Extract the (X, Y) coordinate from the center of the cell holding the provided text.  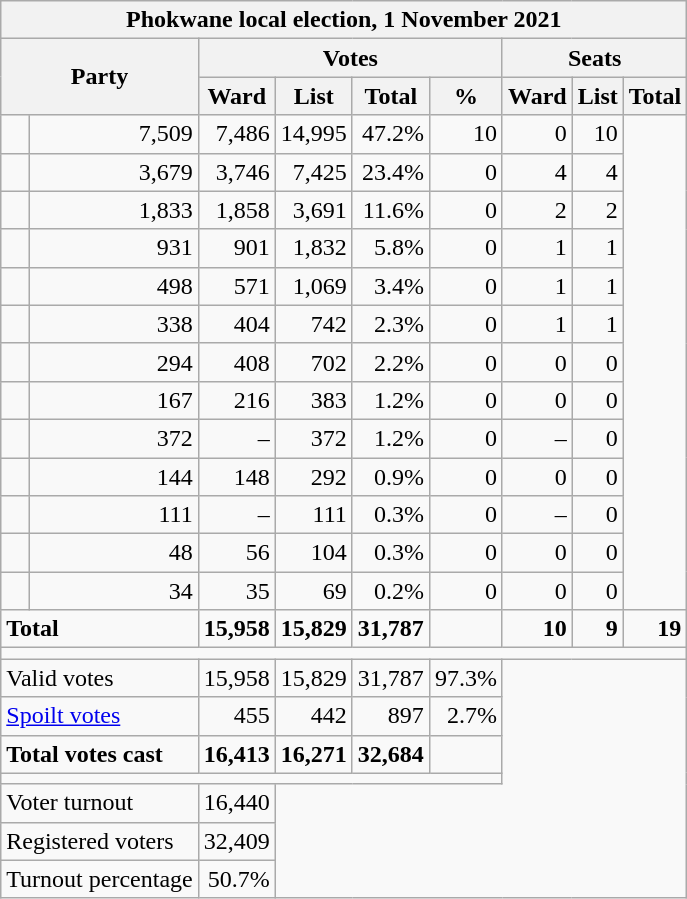
19 (655, 629)
3,691 (314, 210)
50.7% (236, 879)
Valid votes (100, 678)
7,509 (114, 134)
69 (314, 591)
1,069 (314, 286)
Registered voters (100, 841)
48 (114, 553)
35 (236, 591)
23.4% (390, 172)
Votes (350, 58)
931 (114, 248)
Party (100, 77)
16,440 (236, 803)
897 (390, 716)
Turnout percentage (100, 879)
32,684 (390, 754)
216 (236, 400)
3,679 (114, 172)
% (466, 96)
144 (114, 477)
3.4% (390, 286)
383 (314, 400)
1,832 (314, 248)
104 (314, 553)
1,833 (114, 210)
32,409 (236, 841)
1,858 (236, 210)
294 (114, 362)
442 (314, 716)
338 (114, 324)
0.9% (390, 477)
2.7% (466, 716)
2.3% (390, 324)
148 (236, 477)
702 (314, 362)
2.2% (390, 362)
901 (236, 248)
Spoilt votes (100, 716)
97.3% (466, 678)
742 (314, 324)
292 (314, 477)
16,271 (314, 754)
7,425 (314, 172)
Phokwane local election, 1 November 2021 (344, 20)
455 (236, 716)
16,413 (236, 754)
Total votes cast (100, 754)
9 (598, 629)
3,746 (236, 172)
571 (236, 286)
47.2% (390, 134)
11.6% (390, 210)
7,486 (236, 134)
Seats (594, 58)
14,995 (314, 134)
498 (114, 286)
5.8% (390, 248)
56 (236, 553)
408 (236, 362)
Voter turnout (100, 803)
0.2% (390, 591)
167 (114, 400)
404 (236, 324)
34 (114, 591)
